Provide the (x, y) coordinate of the cell's center where the given text is located.  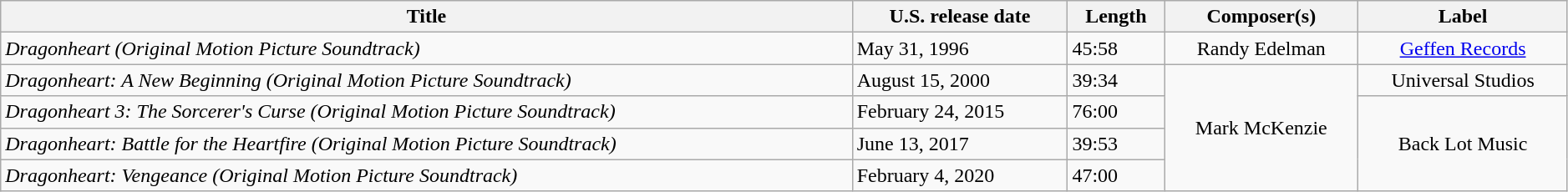
February 24, 2015 (960, 112)
39:53 (1116, 144)
June 13, 2017 (960, 144)
39:34 (1116, 80)
Dragonheart 3: The Sorcerer's Curse (Original Motion Picture Soundtrack) (426, 112)
Title (426, 17)
Composer(s) (1261, 17)
47:00 (1116, 175)
Mark McKenzie (1261, 128)
Geffen Records (1463, 48)
Label (1463, 17)
August 15, 2000 (960, 80)
45:58 (1116, 48)
Dragonheart: Battle for the Heartfire (Original Motion Picture Soundtrack) (426, 144)
Universal Studios (1463, 80)
Back Lot Music (1463, 144)
U.S. release date (960, 17)
May 31, 1996 (960, 48)
Randy Edelman (1261, 48)
Dragonheart: A New Beginning (Original Motion Picture Soundtrack) (426, 80)
Dragonheart: Vengeance (Original Motion Picture Soundtrack) (426, 175)
76:00 (1116, 112)
Dragonheart (Original Motion Picture Soundtrack) (426, 48)
Length (1116, 17)
February 4, 2020 (960, 175)
